From the cell containing the given text, extract its center point as (X, Y) coordinate. 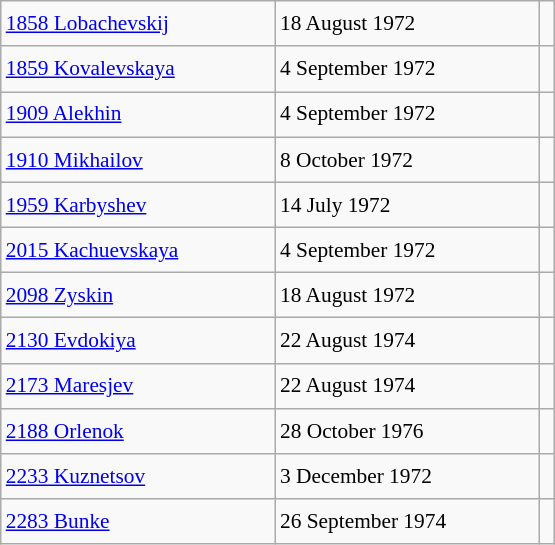
8 October 1972 (407, 160)
1859 Kovalevskaya (138, 68)
2015 Kachuevskaya (138, 250)
2098 Zyskin (138, 296)
1858 Lobachevskij (138, 24)
2173 Maresjev (138, 386)
1910 Mikhailov (138, 160)
2130 Evdokiya (138, 340)
26 September 1974 (407, 522)
28 October 1976 (407, 430)
14 July 1972 (407, 204)
1909 Alekhin (138, 114)
1959 Karbyshev (138, 204)
2283 Bunke (138, 522)
2188 Orlenok (138, 430)
3 December 1972 (407, 476)
2233 Kuznetsov (138, 476)
